Return [X, Y] of the center of cell containing provided text 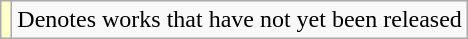
Denotes works that have not yet been released [240, 20]
